Provide the (X, Y) coordinate of the cell's center where the given text is located.  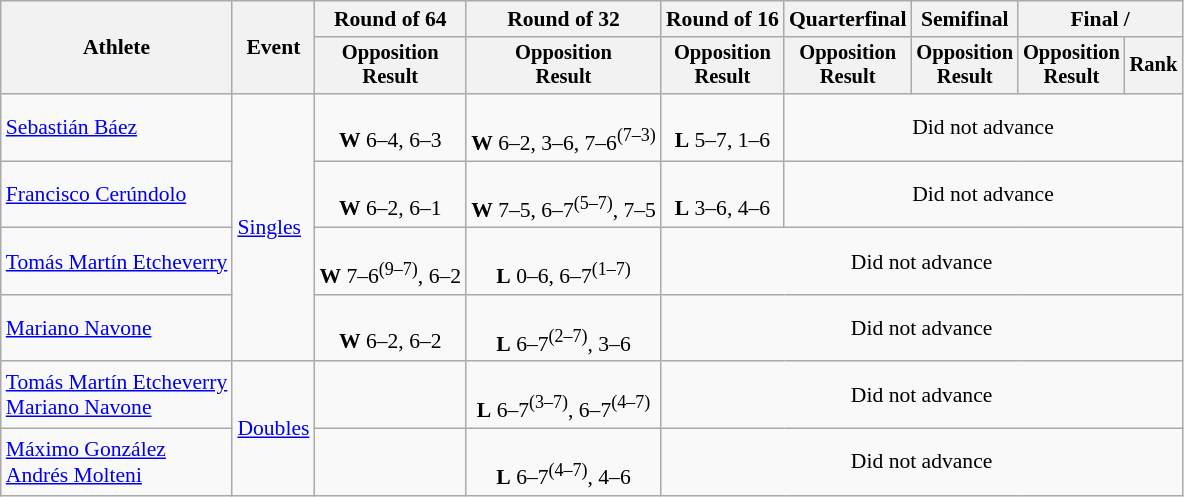
Final / (1100, 19)
Round of 16 (722, 19)
W 6–2, 6–2 (390, 328)
W 7–5, 6–7(5–7), 7–5 (564, 194)
Round of 32 (564, 19)
W 7–6(9–7), 6–2 (390, 262)
W 6–4, 6–3 (390, 128)
Round of 64 (390, 19)
Tomás Martín EtcheverryMariano Navone (117, 396)
Máximo GonzálezAndrés Molteni (117, 462)
W 6–2, 6–1 (390, 194)
Tomás Martín Etcheverry (117, 262)
Doubles (273, 429)
Semifinal (964, 19)
Francisco Cerúndolo (117, 194)
Rank (1154, 66)
L 6–7(3–7), 6–7(4–7) (564, 396)
L 5–7, 1–6 (722, 128)
L 0–6, 6–7(1–7) (564, 262)
L 3–6, 4–6 (722, 194)
L 6–7(4–7), 4–6 (564, 462)
Quarterfinal (848, 19)
L 6–7(2–7), 3–6 (564, 328)
W 6–2, 3–6, 7–6(7–3) (564, 128)
Sebastián Báez (117, 128)
Singles (273, 228)
Athlete (117, 48)
Event (273, 48)
Mariano Navone (117, 328)
